Scan for the cell matching the given text and deliver its (x, y) coordinate at center. 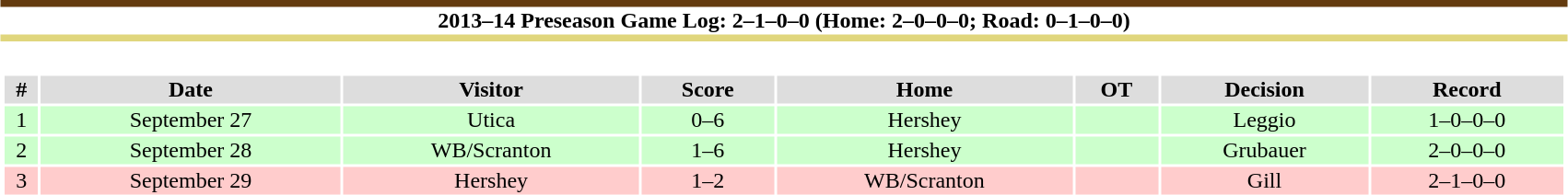
Score (708, 89)
3 (21, 181)
OT (1117, 89)
Leggio (1264, 120)
2–0–0–0 (1467, 150)
Grubauer (1264, 150)
Date (190, 89)
2 (21, 150)
September 29 (190, 181)
Utica (492, 120)
0–6 (708, 120)
1–2 (708, 181)
# (21, 89)
1 (21, 120)
Home (925, 89)
September 27 (190, 120)
1–0–0–0 (1467, 120)
Gill (1264, 181)
Visitor (492, 89)
Decision (1264, 89)
Record (1467, 89)
1–6 (708, 150)
2013–14 Preseason Game Log: 2–1–0–0 (Home: 2–0–0–0; Road: 0–1–0–0) (784, 20)
2–1–0–0 (1467, 181)
September 28 (190, 150)
